Return [x, y] of the center of cell containing provided text 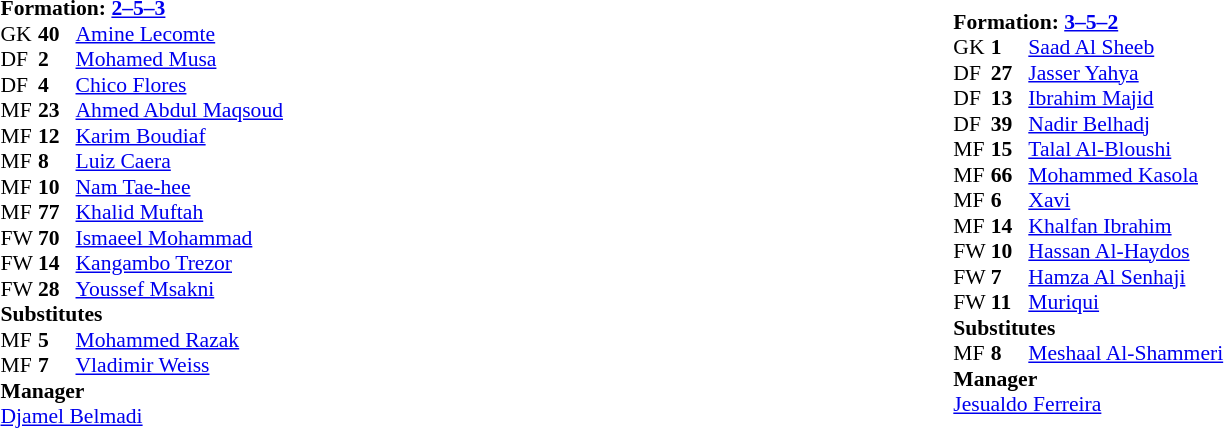
Hamza Al Senhaji [1126, 276]
Ahmed Abdul Maqsoud [180, 111]
Luiz Caera [180, 161]
Chico Flores [180, 85]
Formation: 3–5–2 [1088, 21]
Mohammed Razak [180, 340]
1 [1010, 47]
66 [1010, 174]
39 [1010, 123]
70 [57, 238]
Ibrahim Majid [1126, 98]
Ismaeel Mohammad [180, 238]
Khalfan Ibrahim [1126, 225]
5 [57, 340]
2 [57, 59]
40 [57, 34]
Youssef Msakni [180, 289]
Mohamed Musa [180, 59]
Hassan Al-Haydos [1126, 251]
77 [57, 213]
27 [1010, 72]
12 [57, 136]
Karim Boudiaf [180, 136]
11 [1010, 302]
Nam Tae-hee [180, 187]
Kangambo Trezor [180, 263]
Vladimir Weiss [180, 365]
Meshaal Al-Shammeri [1126, 353]
Xavi [1126, 200]
15 [1010, 149]
Amine Lecomte [180, 34]
Talal Al-Bloushi [1126, 149]
Jasser Yahya [1126, 72]
23 [57, 111]
Muriqui [1126, 302]
Jesualdo Ferreira [1088, 404]
Mohammed Kasola [1126, 174]
Saad Al Sheeb [1126, 47]
Nadir Belhadj [1126, 123]
4 [57, 85]
6 [1010, 200]
13 [1010, 98]
Khalid Muftah [180, 213]
28 [57, 289]
